Extract the (x, y) coordinate from the center of the cell holding the provided text.  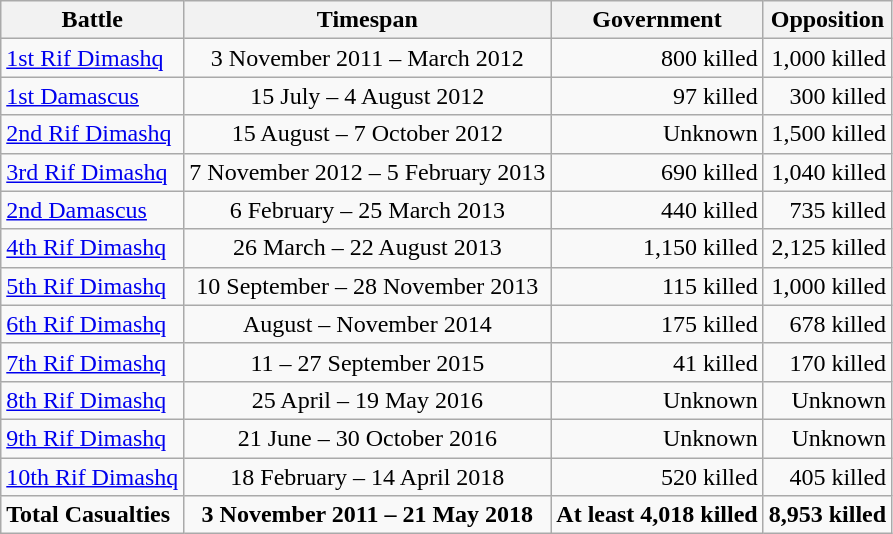
Battle (92, 20)
18 February – 14 April 2018 (368, 477)
26 March – 22 August 2013 (368, 248)
25 April – 19 May 2016 (368, 400)
6th Rif Dimashq (92, 324)
9th Rif Dimashq (92, 438)
Opposition (827, 20)
2nd Damascus (92, 210)
8,953 killed (827, 515)
5th Rif Dimashq (92, 286)
11 – 27 September 2015 (368, 362)
690 killed (657, 172)
520 killed (657, 477)
115 killed (657, 286)
3 November 2011 – 21 May 2018 (368, 515)
3rd Rif Dimashq (92, 172)
10th Rif Dimashq (92, 477)
3 November 2011 – March 2012 (368, 58)
6 February – 25 March 2013 (368, 210)
2,125 killed (827, 248)
Government (657, 20)
1,040 killed (827, 172)
405 killed (827, 477)
440 killed (657, 210)
15 August – 7 October 2012 (368, 134)
41 killed (657, 362)
7 November 2012 – 5 February 2013 (368, 172)
2nd Rif Dimashq (92, 134)
4th Rif Dimashq (92, 248)
1,150 killed (657, 248)
8th Rif Dimashq (92, 400)
1st Rif Dimashq (92, 58)
97 killed (657, 96)
7th Rif Dimashq (92, 362)
300 killed (827, 96)
800 killed (657, 58)
175 killed (657, 324)
1st Damascus (92, 96)
735 killed (827, 210)
Timespan (368, 20)
170 killed (827, 362)
August – November 2014 (368, 324)
1,500 killed (827, 134)
At least 4,018 killed (657, 515)
678 killed (827, 324)
Total Casualties (92, 515)
15 July – 4 August 2012 (368, 96)
10 September – 28 November 2013 (368, 286)
21 June – 30 October 2016 (368, 438)
